Scan for the cell matching the given text and deliver its (X, Y) coordinate at center. 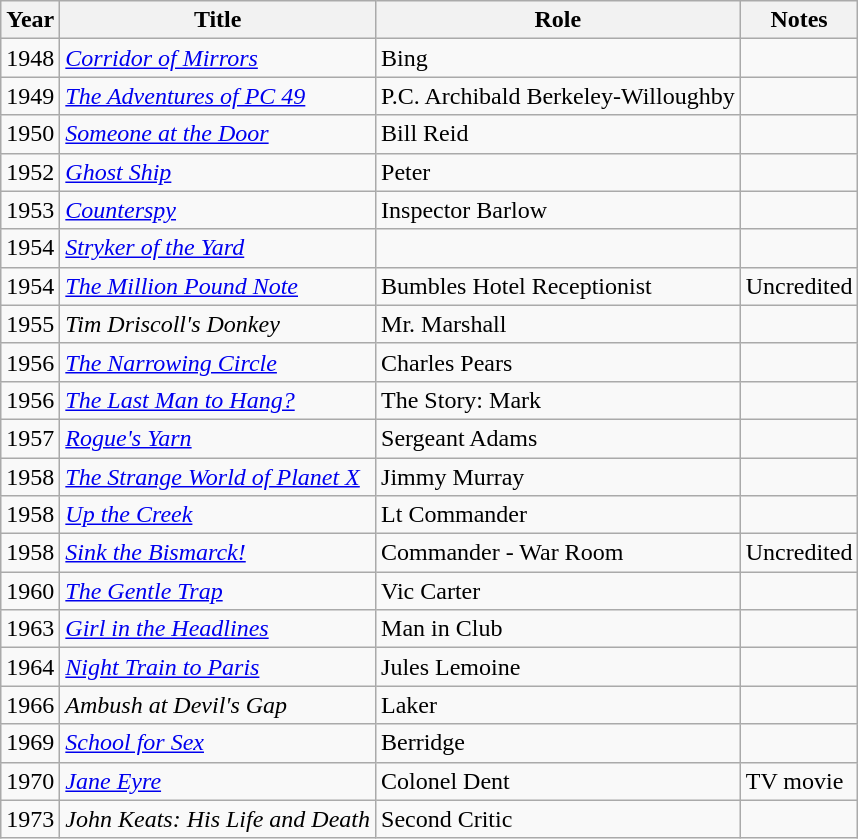
Bing (558, 58)
Ghost Ship (218, 172)
1969 (30, 743)
P.C. Archibald Berkeley-Willoughby (558, 96)
Corridor of Mirrors (218, 58)
Peter (558, 172)
The Gentle Trap (218, 591)
Bumbles Hotel Receptionist (558, 286)
1970 (30, 781)
1949 (30, 96)
Year (30, 20)
Mr. Marshall (558, 324)
1950 (30, 134)
1957 (30, 438)
John Keats: His Life and Death (218, 819)
1960 (30, 591)
The Last Man to Hang? (218, 400)
1973 (30, 819)
1966 (30, 705)
Berridge (558, 743)
The Million Pound Note (218, 286)
Up the Creek (218, 515)
1955 (30, 324)
The Story: Mark (558, 400)
Stryker of the Yard (218, 248)
Ambush at Devil's Gap (218, 705)
Title (218, 20)
1953 (30, 210)
Lt Commander (558, 515)
Jules Lemoine (558, 667)
Role (558, 20)
1948 (30, 58)
Charles Pears (558, 362)
Night Train to Paris (218, 667)
School for Sex (218, 743)
1963 (30, 629)
Commander - War Room (558, 553)
Rogue's Yarn (218, 438)
Girl in the Headlines (218, 629)
Inspector Barlow (558, 210)
Second Critic (558, 819)
1964 (30, 667)
Counterspy (218, 210)
Sergeant Adams (558, 438)
Notes (799, 20)
Tim Driscoll's Donkey (218, 324)
Someone at the Door (218, 134)
Laker (558, 705)
Colonel Dent (558, 781)
Jimmy Murray (558, 477)
Sink the Bismarck! (218, 553)
Jane Eyre (218, 781)
1952 (30, 172)
The Strange World of Planet X (218, 477)
Bill Reid (558, 134)
The Narrowing Circle (218, 362)
TV movie (799, 781)
Vic Carter (558, 591)
Man in Club (558, 629)
The Adventures of PC 49 (218, 96)
